Provide the [X, Y] coordinate of the cell's center where the given text is located.  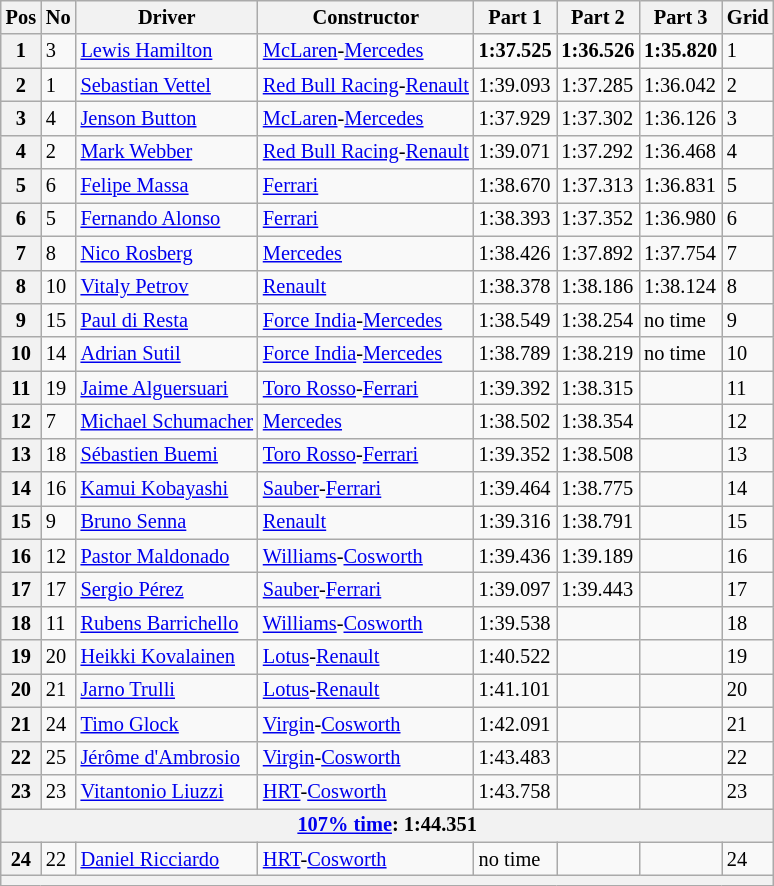
1:38.426 [516, 253]
1:41.101 [516, 690]
Pastor Maldonado [167, 556]
Constructor [366, 17]
Mark Webber [167, 152]
Part 2 [598, 17]
1:36.042 [680, 85]
1:36.468 [680, 152]
1:39.392 [516, 388]
Vitantonio Liuzzi [167, 791]
Rubens Barrichello [167, 623]
Part 1 [516, 17]
25 [58, 758]
No [58, 17]
1:39.189 [598, 556]
Part 3 [680, 17]
1:39.097 [516, 589]
Driver [167, 17]
Sergio Pérez [167, 589]
1:38.789 [516, 354]
Michael Schumacher [167, 421]
1:37.302 [598, 118]
1:37.525 [516, 51]
1:35.820 [680, 51]
1:39.538 [516, 623]
1:38.393 [516, 219]
Vitaly Petrov [167, 287]
1:38.508 [598, 455]
Grid [748, 17]
Felipe Massa [167, 186]
1:37.929 [516, 118]
Nico Rosberg [167, 253]
1:39.093 [516, 85]
1:37.892 [598, 253]
Jérôme d'Ambrosio [167, 758]
1:39.352 [516, 455]
1:37.754 [680, 253]
1:37.313 [598, 186]
1:39.071 [516, 152]
Timo Glock [167, 724]
1:37.292 [598, 152]
1:38.254 [598, 320]
1:38.378 [516, 287]
Fernando Alonso [167, 219]
1:38.502 [516, 421]
1:37.285 [598, 85]
1:39.443 [598, 589]
Sébastien Buemi [167, 455]
Paul di Resta [167, 320]
1:38.549 [516, 320]
Jaime Alguersuari [167, 388]
Jarno Trulli [167, 690]
1:39.436 [516, 556]
1:38.186 [598, 287]
Pos [21, 17]
Sebastian Vettel [167, 85]
1:36.126 [680, 118]
1:38.775 [598, 489]
1:40.522 [516, 657]
1:36.526 [598, 51]
1:38.315 [598, 388]
1:38.354 [598, 421]
1:39.464 [516, 489]
1:38.219 [598, 354]
1:37.352 [598, 219]
Lewis Hamilton [167, 51]
1:43.483 [516, 758]
Jenson Button [167, 118]
Kamui Kobayashi [167, 489]
1:38.670 [516, 186]
Adrian Sutil [167, 354]
1:43.758 [516, 791]
Heikki Kovalainen [167, 657]
1:38.124 [680, 287]
1:42.091 [516, 724]
1:36.831 [680, 186]
1:39.316 [516, 522]
1:38.791 [598, 522]
107% time: 1:44.351 [388, 825]
Bruno Senna [167, 522]
1:36.980 [680, 219]
Daniel Ricciardo [167, 859]
